Extract the [x, y] coordinate from the center of the cell holding the provided text.  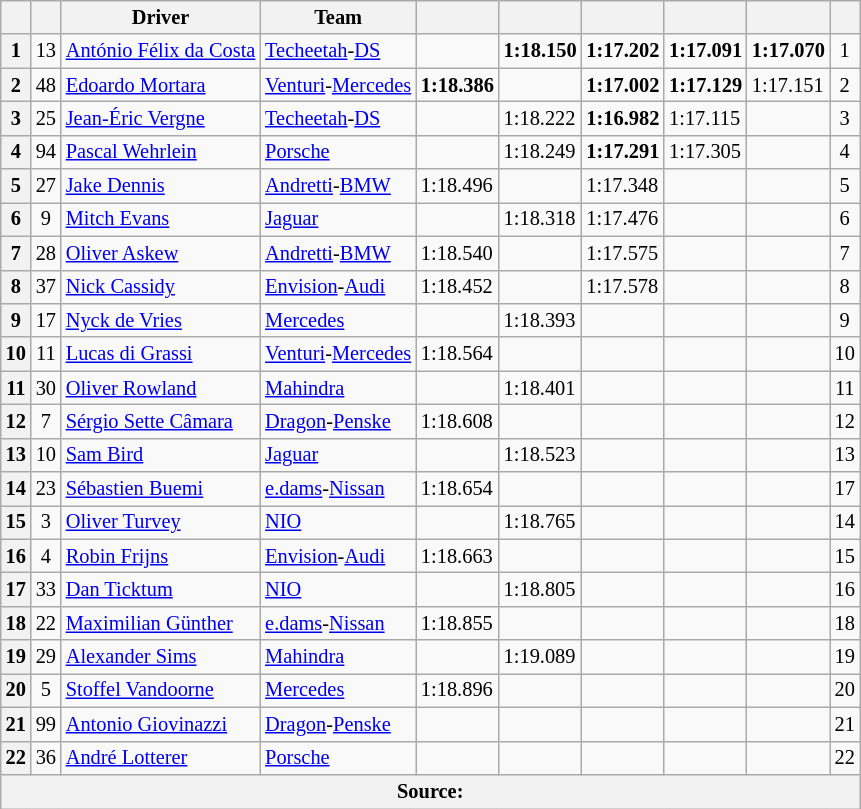
1:18.401 [540, 388]
1:18.896 [458, 690]
Team [338, 17]
1:17.129 [706, 85]
Dan Ticktum [160, 589]
1:18.765 [540, 522]
Driver [160, 17]
Stoffel Vandoorne [160, 690]
1:17.091 [706, 51]
Pascal Wehrlein [160, 152]
Jake Dennis [160, 186]
25 [46, 118]
Nyck de Vries [160, 320]
30 [46, 388]
1:18.386 [458, 85]
1:17.291 [622, 152]
Sébastien Buemi [160, 489]
33 [46, 589]
1:18.393 [540, 320]
28 [46, 253]
1:18.805 [540, 589]
Jean-Éric Vergne [160, 118]
37 [46, 287]
Sérgio Sette Câmara [160, 421]
29 [46, 657]
1:18.249 [540, 152]
Sam Bird [160, 455]
1:17.115 [706, 118]
27 [46, 186]
1:18.654 [458, 489]
1:18.663 [458, 556]
1:17.202 [622, 51]
Alexander Sims [160, 657]
1:17.070 [788, 51]
1:18.318 [540, 219]
1:17.578 [622, 287]
94 [46, 152]
1:18.523 [540, 455]
Lucas di Grassi [160, 354]
1:19.089 [540, 657]
1:18.608 [458, 421]
1:18.452 [458, 287]
André Lotterer [160, 758]
Mitch Evans [160, 219]
Oliver Askew [160, 253]
António Félix da Costa [160, 51]
1:17.476 [622, 219]
1:17.305 [706, 152]
1:17.348 [622, 186]
1:18.564 [458, 354]
36 [46, 758]
Edoardo Mortara [160, 85]
Nick Cassidy [160, 287]
1:18.150 [540, 51]
Oliver Turvey [160, 522]
Source: [430, 791]
99 [46, 724]
48 [46, 85]
1:18.222 [540, 118]
23 [46, 489]
1:16.982 [622, 118]
1:17.002 [622, 85]
1:18.540 [458, 253]
1:18.855 [458, 623]
1:18.496 [458, 186]
Maximilian Günther [160, 623]
1:17.575 [622, 253]
Robin Frijns [160, 556]
Oliver Rowland [160, 388]
1:17.151 [788, 85]
Antonio Giovinazzi [160, 724]
